Return (x, y) of the center of cell containing provided text 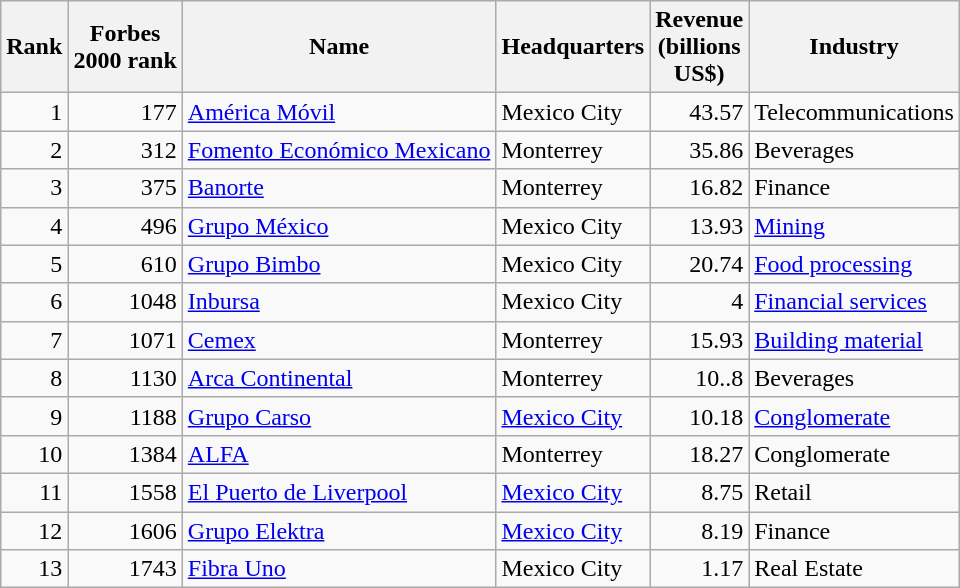
Cemex (339, 340)
18.27 (700, 454)
Grupo Carso (339, 416)
16.82 (700, 188)
1.17 (700, 569)
1606 (125, 531)
10 (34, 454)
1048 (125, 302)
13.93 (700, 226)
6 (34, 302)
43.57 (700, 112)
312 (125, 150)
ALFA (339, 454)
Grupo Elektra (339, 531)
8.75 (700, 492)
375 (125, 188)
Revenue(billions US$) (700, 47)
Real Estate (854, 569)
Financial services (854, 302)
1071 (125, 340)
Retail (854, 492)
35.86 (700, 150)
Fomento Económico Mexicano (339, 150)
Building material (854, 340)
1384 (125, 454)
Inbursa (339, 302)
Banorte (339, 188)
Grupo México (339, 226)
Grupo Bimbo (339, 264)
América Móvil (339, 112)
Forbes 2000 rank (125, 47)
8.19 (700, 531)
10.18 (700, 416)
1188 (125, 416)
7 (34, 340)
9 (34, 416)
1743 (125, 569)
1 (34, 112)
177 (125, 112)
20.74 (700, 264)
Food processing (854, 264)
Telecommunications (854, 112)
Mining (854, 226)
Name (339, 47)
12 (34, 531)
Headquarters (573, 47)
El Puerto de Liverpool (339, 492)
13 (34, 569)
610 (125, 264)
1558 (125, 492)
15.93 (700, 340)
496 (125, 226)
2 (34, 150)
5 (34, 264)
1130 (125, 378)
8 (34, 378)
Arca Continental (339, 378)
3 (34, 188)
Fibra Uno (339, 569)
Industry (854, 47)
10..8 (700, 378)
Rank (34, 47)
11 (34, 492)
